Search for the cell housing the specified text and yield its [x, y] center coordinate. 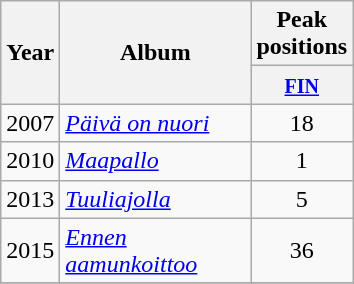
Album [156, 52]
Year [30, 52]
1 [302, 161]
Tuuliajolla [156, 199]
2007 [30, 123]
Maapallo [156, 161]
Peak positions [302, 34]
5 [302, 199]
FIN [302, 85]
Ennen aamunkoittoo [156, 250]
36 [302, 250]
2015 [30, 250]
Päivä on nuori [156, 123]
2013 [30, 199]
18 [302, 123]
2010 [30, 161]
